Search for the cell housing the specified text and yield its [X, Y] center coordinate. 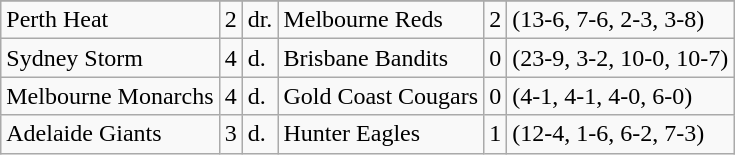
Perth Heat [110, 20]
(13-6, 7-6, 2-3, 3-8) [620, 20]
(12-4, 1-6, 6-2, 7-3) [620, 134]
dr. [260, 20]
Gold Coast Cougars [381, 96]
Melbourne Reds [381, 20]
Adelaide Giants [110, 134]
Hunter Eagles [381, 134]
Melbourne Monarchs [110, 96]
(4-1, 4-1, 4-0, 6-0) [620, 96]
(23-9, 3-2, 10-0, 10-7) [620, 58]
Brisbane Bandits [381, 58]
1 [496, 134]
Sydney Storm [110, 58]
3 [230, 134]
